Extract the (X, Y) coordinate from the center of the cell holding the provided text.  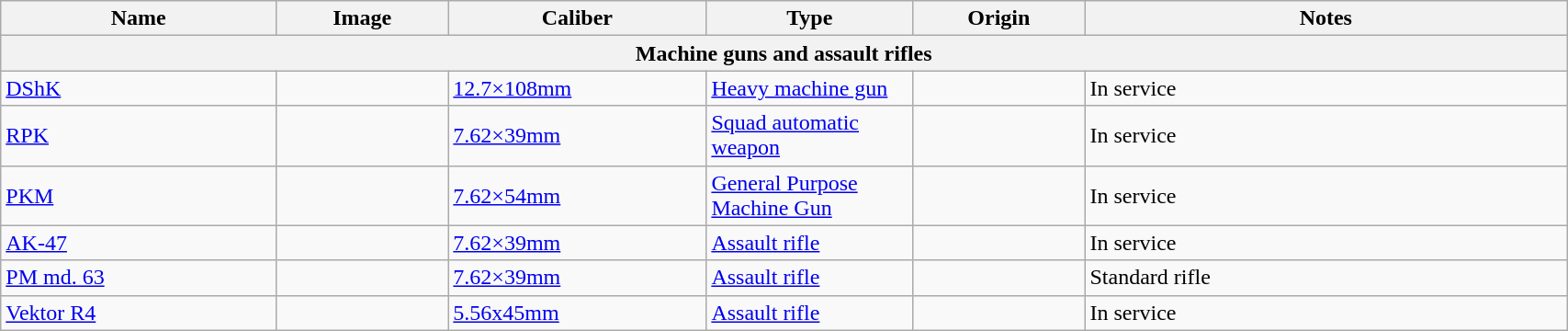
Squad automatic weapon (810, 136)
Name (139, 18)
AK-47 (139, 243)
Image (362, 18)
Heavy machine gun (810, 88)
12.7×108mm (577, 88)
PM md. 63 (139, 278)
7.62×54mm (577, 195)
5.56x45mm (577, 313)
Vektor R4 (139, 313)
Type (810, 18)
Standard rifle (1326, 278)
Origin (999, 18)
RPK (139, 136)
Caliber (577, 18)
Notes (1326, 18)
Machine guns and assault rifles (784, 53)
DShK (139, 88)
PKM (139, 195)
General Purpose Machine Gun (810, 195)
